Pinpoint the cell where the given text exists, returning its [x, y] midpoint coordinate. 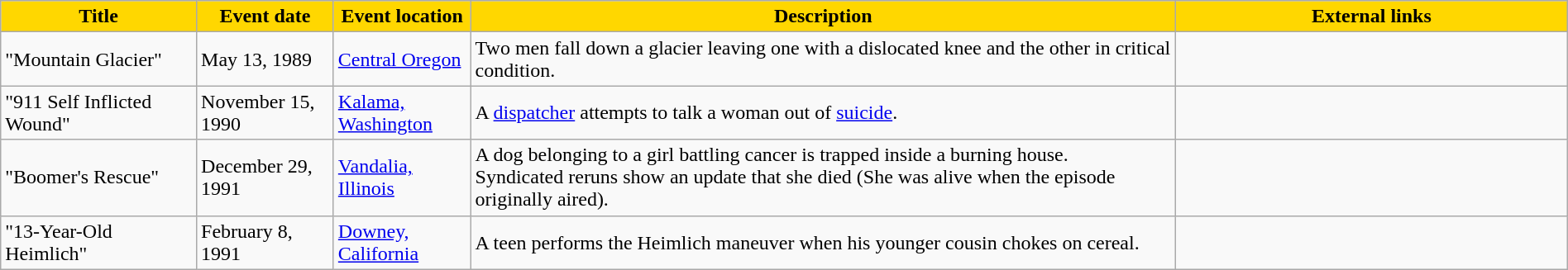
Kalama, Washington [402, 112]
"911 Self Inflicted Wound" [99, 112]
Two men fall down a glacier leaving one with a dislocated knee and the other in critical condition. [824, 59]
December 29, 1991 [265, 178]
Vandalia, Illinois [402, 178]
May 13, 1989 [265, 59]
Event location [402, 17]
February 8, 1991 [265, 243]
A teen performs the Heimlich maneuver when his younger cousin chokes on cereal. [824, 243]
Title [99, 17]
"Mountain Glacier" [99, 59]
External links [1372, 17]
Description [824, 17]
Central Oregon [402, 59]
"Boomer's Rescue" [99, 178]
A dispatcher attempts to talk a woman out of suicide. [824, 112]
"13-Year-Old Heimlich" [99, 243]
November 15, 1990 [265, 112]
Downey, California [402, 243]
Event date [265, 17]
